Output the [x, y] coordinate of the center of the cell containing the given text.  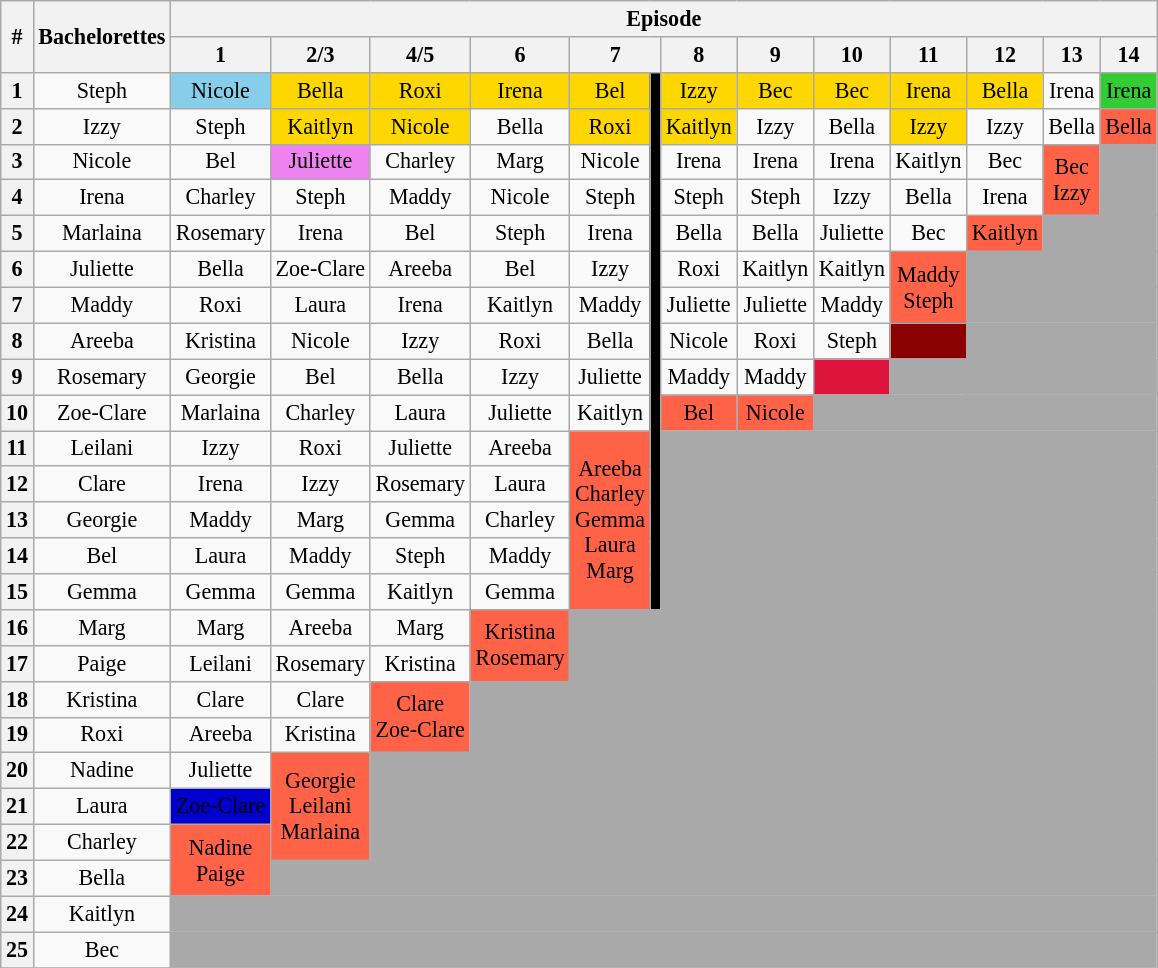
23 [17, 878]
MaddySteph [928, 287]
Paige [102, 663]
Nadine [102, 771]
19 [17, 735]
Bachelorettes [102, 36]
22 [17, 842]
KristinaRosemary [520, 645]
20 [17, 771]
BecIzzy [1072, 180]
18 [17, 699]
5 [17, 233]
15 [17, 591]
17 [17, 663]
ClareZoe-Clare [420, 717]
2/3 [320, 54]
GeorgieLeilaniMarlaina [320, 806]
24 [17, 914]
AreebaCharleyGemmaLauraMarg [610, 520]
NadinePaige [221, 860]
2 [17, 126]
25 [17, 950]
4/5 [420, 54]
21 [17, 806]
3 [17, 162]
16 [17, 627]
# [17, 36]
4 [17, 198]
Episode [664, 18]
